Detect which cell encompasses the target text, then output its (x, y) center coordinate. 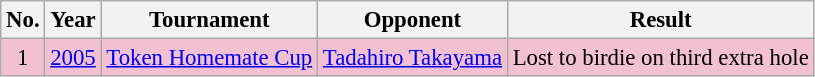
2005 (73, 58)
Opponent (413, 20)
Tournament (210, 20)
Result (660, 20)
Tadahiro Takayama (413, 58)
Token Homemate Cup (210, 58)
1 (23, 58)
Year (73, 20)
No. (23, 20)
Lost to birdie on third extra hole (660, 58)
